Return [X, Y] of the center of cell containing provided text 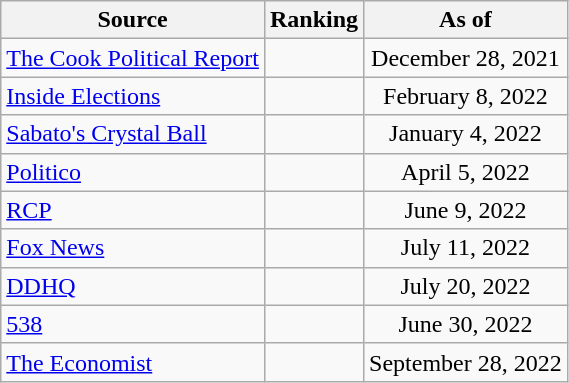
July 20, 2022 [466, 286]
February 8, 2022 [466, 96]
Sabato's Crystal Ball [133, 134]
Ranking [314, 20]
Source [133, 20]
September 28, 2022 [466, 362]
The Cook Political Report [133, 58]
538 [133, 324]
Inside Elections [133, 96]
The Economist [133, 362]
June 9, 2022 [466, 210]
RCP [133, 210]
Politico [133, 172]
December 28, 2021 [466, 58]
DDHQ [133, 286]
January 4, 2022 [466, 134]
July 11, 2022 [466, 248]
June 30, 2022 [466, 324]
Fox News [133, 248]
As of [466, 20]
April 5, 2022 [466, 172]
